Capture the cell that displays the provided text and extract its (X, Y) central coordinate. 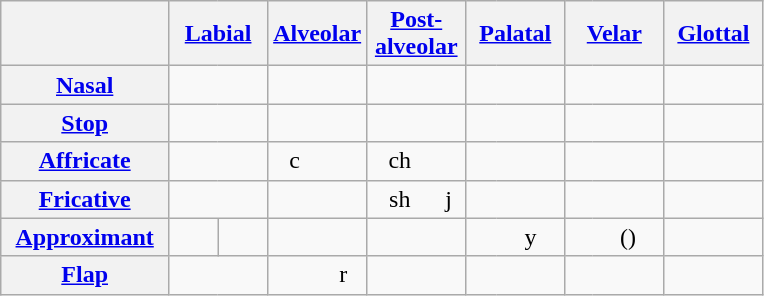
Alveolar (318, 34)
c (294, 161)
r (344, 275)
ch (400, 161)
() (628, 237)
y (531, 237)
Labial (218, 34)
j (449, 199)
Velar (614, 34)
sh (400, 199)
Nasal (85, 85)
Affricate (85, 161)
Approximant (85, 237)
Stop (85, 123)
Palatal (516, 34)
Post-alveolar (416, 34)
Glottal (714, 34)
Fricative (85, 199)
Flap (85, 275)
